Determine the [X, Y] coordinate at the center of the cell enclosing the given text.  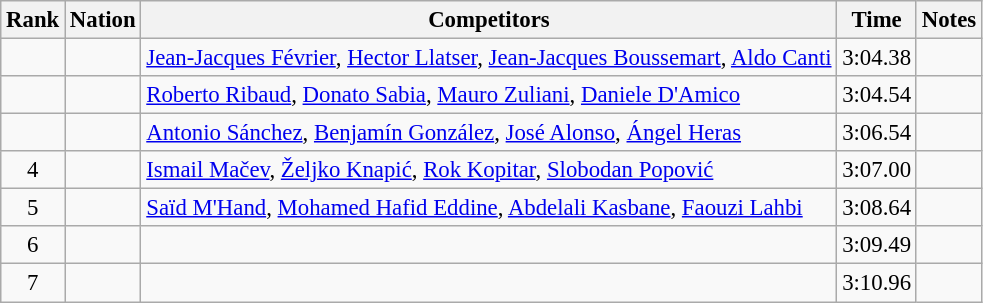
3:10.96 [877, 283]
Competitors [489, 20]
Jean-Jacques Février, Hector Llatser, Jean-Jacques Boussemart, Aldo Canti [489, 58]
3:04.54 [877, 95]
Time [877, 20]
3:04.38 [877, 58]
Saïd M'Hand, Mohamed Hafid Eddine, Abdelali Kasbane, Faouzi Lahbi [489, 208]
3:07.00 [877, 170]
3:08.64 [877, 208]
Nation [103, 20]
Antonio Sánchez, Benjamín González, José Alonso, Ángel Heras [489, 133]
Notes [948, 20]
5 [33, 208]
3:06.54 [877, 133]
6 [33, 245]
Ismail Mačev, Željko Knapić, Rok Kopitar, Slobodan Popović [489, 170]
4 [33, 170]
7 [33, 283]
Rank [33, 20]
Roberto Ribaud, Donato Sabia, Mauro Zuliani, Daniele D'Amico [489, 95]
3:09.49 [877, 245]
